Search for the cell housing the specified text and yield its [X, Y] center coordinate. 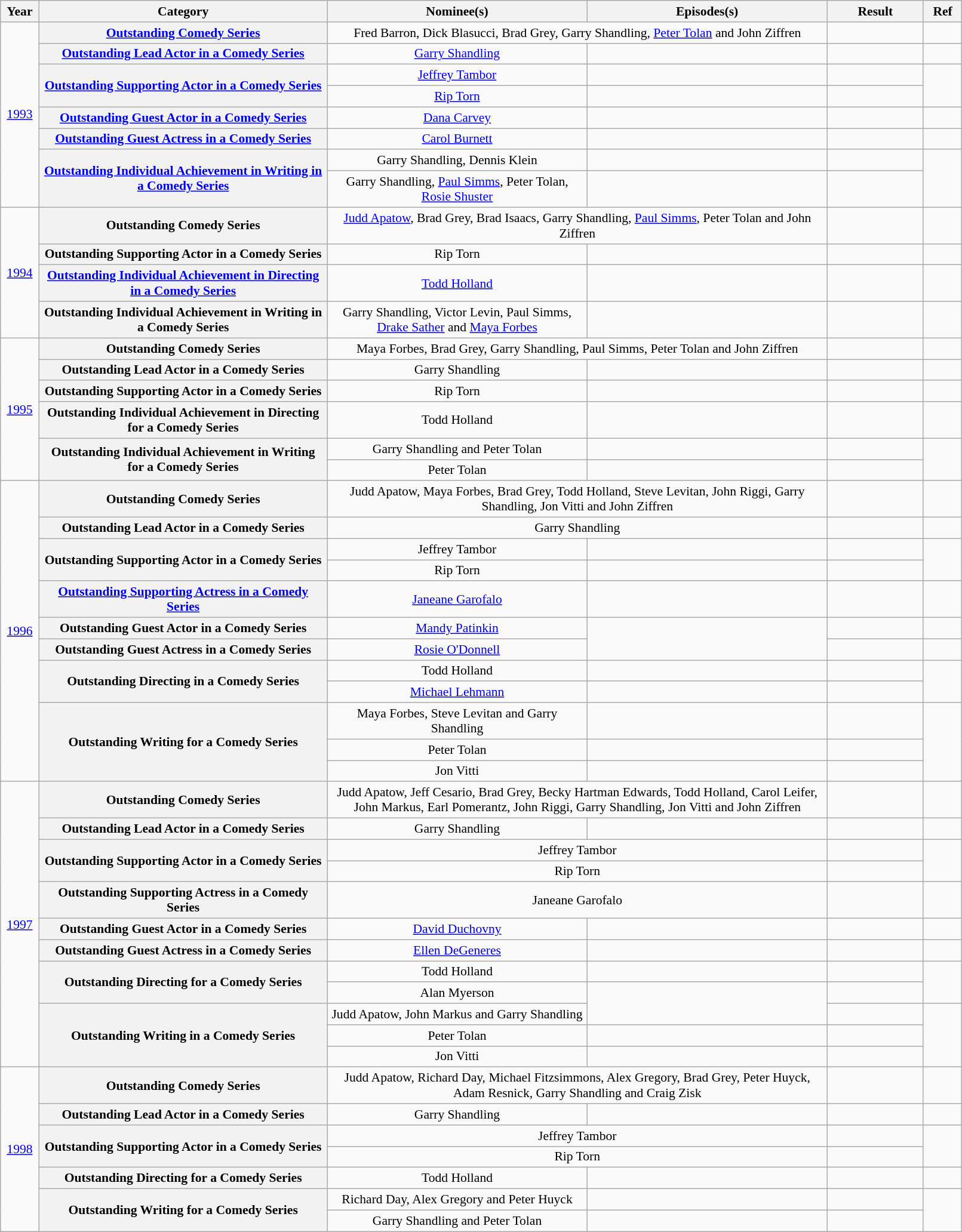
Judd Apatow, Brad Grey, Brad Isaacs, Garry Shandling, Paul Simms, Peter Tolan and John Ziffren [577, 226]
Mandy Patinkin [457, 629]
1995 [20, 409]
Dana Carvey [457, 118]
Carol Burnett [457, 139]
Garry Shandling, Paul Simms, Peter Tolan, Rosie Shuster [457, 189]
Outstanding Individual Achievement in Directing in a Comedy Series [183, 283]
Alan Myerson [457, 993]
1996 [20, 632]
Maya Forbes, Brad Grey, Garry Shandling, Paul Simms, Peter Tolan and John Ziffren [577, 349]
Fred Barron, Dick Blasucci, Brad Grey, Garry Shandling, Peter Tolan and John Ziffren [577, 33]
Judd Apatow, Maya Forbes, Brad Grey, Todd Holland, Steve Levitan, John Riggi, Garry Shandling, Jon Vitti and John Ziffren [577, 499]
Episodes(s) [707, 11]
Garry Shandling, Dennis Klein [457, 161]
Michael Lehmann [457, 692]
Ref [942, 11]
Ellen DeGeneres [457, 950]
1993 [20, 115]
Category [183, 11]
1998 [20, 1150]
Outstanding Writing in a Comedy Series [183, 1035]
Judd Apatow, John Markus and Garry Shandling [457, 1014]
Maya Forbes, Steve Levitan and Garry Shandling [457, 721]
Outstanding Individual Achievement in Writing for a Comedy Series [183, 460]
Outstanding Directing in a Comedy Series [183, 682]
Result [875, 11]
Nominee(s) [457, 11]
Outstanding Individual Achievement in Directing for a Comedy Series [183, 420]
1994 [20, 272]
Judd Apatow, Richard Day, Michael Fitzsimmons, Alex Gregory, Brad Grey, Peter Huyck, Adam Resnick, Garry Shandling and Craig Zisk [577, 1085]
Garry Shandling, Victor Levin, Paul Simms, Drake Sather and Maya Forbes [457, 320]
Year [20, 11]
1997 [20, 925]
David Duchovny [457, 929]
Rosie O'Donnell [457, 649]
Richard Day, Alex Gregory and Peter Huyck [457, 1200]
